Pinpoint the cell where the given text exists, returning its (x, y) midpoint coordinate. 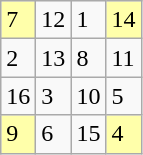
3 (54, 96)
15 (88, 134)
14 (124, 20)
7 (18, 20)
11 (124, 58)
5 (124, 96)
13 (54, 58)
16 (18, 96)
9 (18, 134)
6 (54, 134)
1 (88, 20)
10 (88, 96)
4 (124, 134)
2 (18, 58)
12 (54, 20)
8 (88, 58)
